For the text-containing cell, return its midpoint in [X, Y] coordinate format. 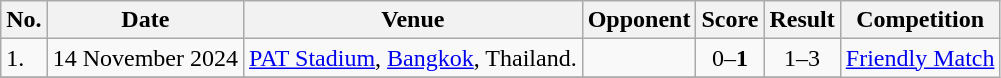
PAT Stadium, Bangkok, Thailand. [414, 58]
14 November 2024 [145, 58]
Venue [414, 20]
Date [145, 20]
1–3 [802, 58]
0–1 [730, 58]
Result [802, 20]
Competition [920, 20]
Friendly Match [920, 58]
Opponent [639, 20]
No. [24, 20]
Score [730, 20]
1. [24, 58]
